Capture the cell that displays the provided text and extract its [X, Y] central coordinate. 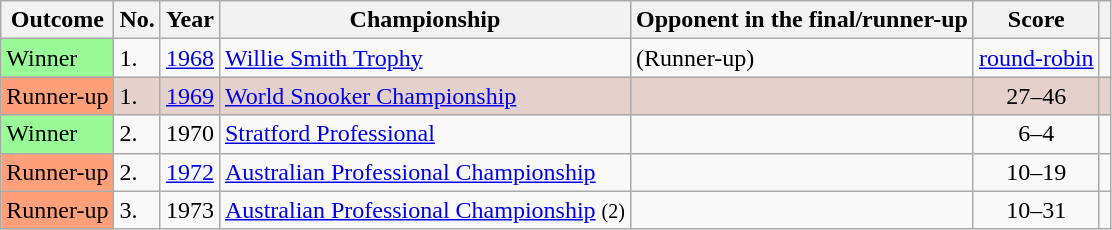
Championship [424, 20]
1972 [190, 172]
3. [137, 210]
World Snooker Championship [424, 96]
1968 [190, 58]
1973 [190, 210]
Outcome [58, 20]
(Runner-up) [802, 58]
1969 [190, 96]
Opponent in the final/runner-up [802, 20]
Score [1036, 20]
10–31 [1036, 210]
No. [137, 20]
10–19 [1036, 172]
Willie Smith Trophy [424, 58]
Australian Professional Championship (2) [424, 210]
1970 [190, 134]
6–4 [1036, 134]
Australian Professional Championship [424, 172]
Stratford Professional [424, 134]
27–46 [1036, 96]
Year [190, 20]
round-robin [1036, 58]
